Extract the (X, Y) coordinate from the center of the cell holding the provided text.  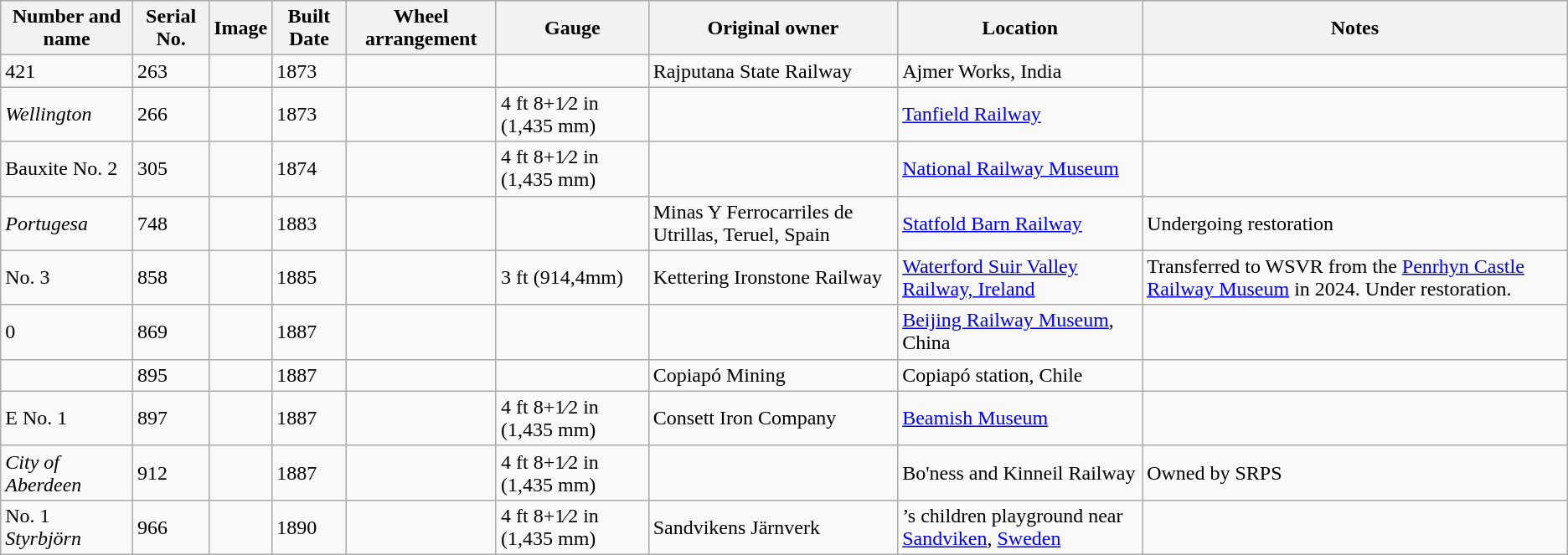
Serial No. (171, 28)
Ajmer Works, India (1020, 71)
Kettering Ironstone Railway (772, 278)
1883 (309, 223)
E No. 1 (67, 419)
869 (171, 331)
City of Aberdeen (67, 472)
Transferred to WSVR from the Penrhyn Castle Railway Museum in 2024. Under restoration. (1355, 278)
Minas Y Ferrocarriles de Utrillas, Teruel, Spain (772, 223)
’s children playground near Sandviken, Sweden (1020, 527)
Bauxite No. 2 (67, 169)
Sandvikens Järnverk (772, 527)
Statfold Barn Railway (1020, 223)
Owned by SRPS (1355, 472)
Original owner (772, 28)
Built Date (309, 28)
Portugesa (67, 223)
Wellington (67, 114)
Consett Iron Company (772, 419)
1874 (309, 169)
895 (171, 375)
858 (171, 278)
1890 (309, 527)
912 (171, 472)
Number and name (67, 28)
0 (67, 331)
Tanfield Railway (1020, 114)
748 (171, 223)
Image (241, 28)
1885 (309, 278)
No. 3 (67, 278)
Copiapó Mining (772, 375)
National Railway Museum (1020, 169)
Wheel arrangement (420, 28)
897 (171, 419)
Bo'ness and Kinneil Railway (1020, 472)
Copiapó station, Chile (1020, 375)
Rajputana State Railway (772, 71)
266 (171, 114)
Notes (1355, 28)
966 (171, 527)
Beamish Museum (1020, 419)
263 (171, 71)
Gauge (572, 28)
Undergoing restoration (1355, 223)
Beijing Railway Museum, China (1020, 331)
3 ft (914,4mm) (572, 278)
421 (67, 71)
Location (1020, 28)
305 (171, 169)
No. 1 Styrbjörn (67, 527)
Waterford Suir Valley Railway, Ireland (1020, 278)
